Return the (X, Y) coordinate for the center point of the cell that contains the specified text.  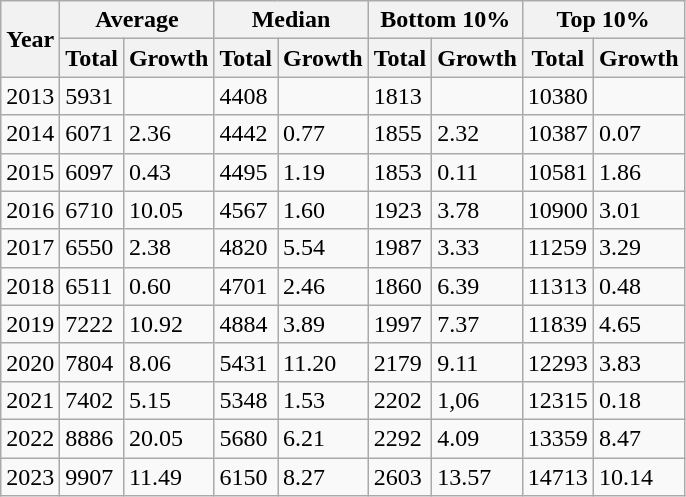
5.54 (324, 248)
Year (30, 39)
2019 (30, 324)
0.07 (638, 134)
6150 (246, 477)
2.38 (168, 248)
4.09 (478, 438)
7222 (92, 324)
3.29 (638, 248)
4.65 (638, 324)
6071 (92, 134)
13359 (558, 438)
5680 (246, 438)
10387 (558, 134)
1.19 (324, 172)
7804 (92, 362)
2022 (30, 438)
10900 (558, 210)
8.47 (638, 438)
4884 (246, 324)
11.49 (168, 477)
1860 (400, 286)
0.48 (638, 286)
2023 (30, 477)
13.57 (478, 477)
11313 (558, 286)
10380 (558, 96)
0.77 (324, 134)
2015 (30, 172)
3.33 (478, 248)
0.43 (168, 172)
5.15 (168, 400)
0.60 (168, 286)
9907 (92, 477)
1853 (400, 172)
0.11 (478, 172)
12315 (558, 400)
1.86 (638, 172)
8.27 (324, 477)
6710 (92, 210)
3.01 (638, 210)
3.83 (638, 362)
5348 (246, 400)
2179 (400, 362)
Top 10% (603, 20)
2.46 (324, 286)
2014 (30, 134)
4495 (246, 172)
3.78 (478, 210)
2013 (30, 96)
5431 (246, 362)
6.39 (478, 286)
12293 (558, 362)
9.11 (478, 362)
4820 (246, 248)
2603 (400, 477)
6097 (92, 172)
11839 (558, 324)
4408 (246, 96)
2018 (30, 286)
3.89 (324, 324)
10.05 (168, 210)
0.18 (638, 400)
Bottom 10% (445, 20)
2.36 (168, 134)
2016 (30, 210)
Average (137, 20)
4567 (246, 210)
7.37 (478, 324)
10.92 (168, 324)
2017 (30, 248)
2020 (30, 362)
6550 (92, 248)
14713 (558, 477)
5931 (92, 96)
1987 (400, 248)
11.20 (324, 362)
1.53 (324, 400)
2202 (400, 400)
20.05 (168, 438)
2.32 (478, 134)
1923 (400, 210)
10581 (558, 172)
2292 (400, 438)
6.21 (324, 438)
8.06 (168, 362)
10.14 (638, 477)
1813 (400, 96)
11259 (558, 248)
1855 (400, 134)
4701 (246, 286)
4442 (246, 134)
1,06 (478, 400)
6511 (92, 286)
8886 (92, 438)
2021 (30, 400)
1997 (400, 324)
7402 (92, 400)
Median (291, 20)
1.60 (324, 210)
